Provide the (x, y) coordinate of the cell's center where the given text is located.  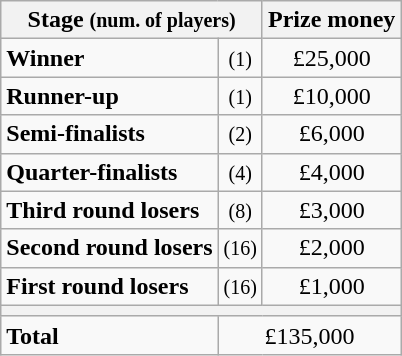
Winner (110, 58)
£4,000 (331, 172)
Quarter-finalists (110, 172)
Prize money (331, 20)
£3,000 (331, 210)
£25,000 (331, 58)
£1,000 (331, 286)
(4) (240, 172)
(8) (240, 210)
Total (110, 335)
Stage (num. of players) (132, 20)
Semi-finalists (110, 134)
(2) (240, 134)
£10,000 (331, 96)
£135,000 (310, 335)
£6,000 (331, 134)
Runner-up (110, 96)
Second round losers (110, 248)
First round losers (110, 286)
Third round losers (110, 210)
£2,000 (331, 248)
